Capture the cell that displays the provided text and extract its (X, Y) central coordinate. 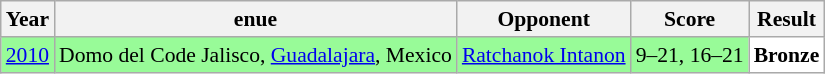
9–21, 16–21 (690, 55)
Result (787, 19)
enue (256, 19)
Ratchanok Intanon (544, 55)
Opponent (544, 19)
2010 (28, 55)
Domo del Code Jalisco, Guadalajara, Mexico (256, 55)
Bronze (787, 55)
Score (690, 19)
Year (28, 19)
